Locate the cell with the specified text and output its [x, y] center coordinate. 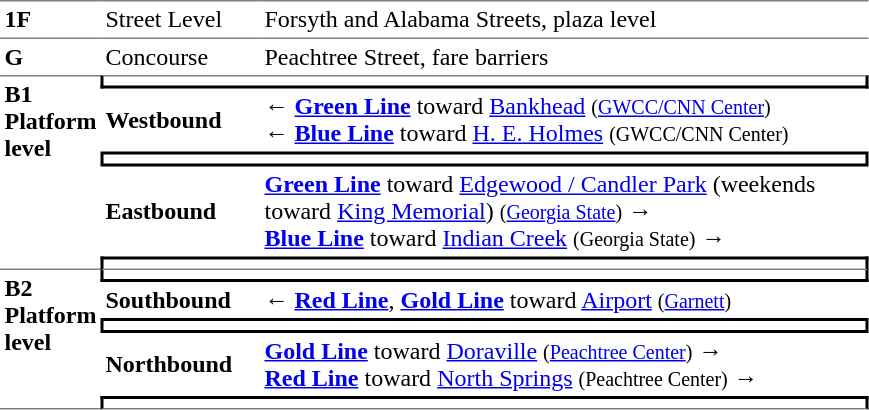
Eastbound [180, 211]
Street Level [180, 19]
Gold Line toward Doraville (Peachtree Center) → Red Line toward North Springs (Peachtree Center) → [564, 364]
B1Platform level [50, 172]
← Green Line toward Bankhead (GWCC/CNN Center)← Blue Line toward H. E. Holmes (GWCC/CNN Center) [564, 120]
Peachtree Street, fare barriers [564, 57]
Concourse [180, 57]
B2Platform level [50, 340]
← Red Line, Gold Line toward Airport (Garnett) [564, 300]
1F [50, 19]
Northbound [180, 364]
G [50, 57]
Green Line toward Edgewood / Candler Park (weekends toward King Memorial) (Georgia State) → Blue Line toward Indian Creek (Georgia State) → [564, 211]
Forsyth and Alabama Streets, plaza level [564, 19]
Southbound [180, 300]
Westbound [180, 120]
